Pinpoint the cell where the given text exists, returning its [x, y] midpoint coordinate. 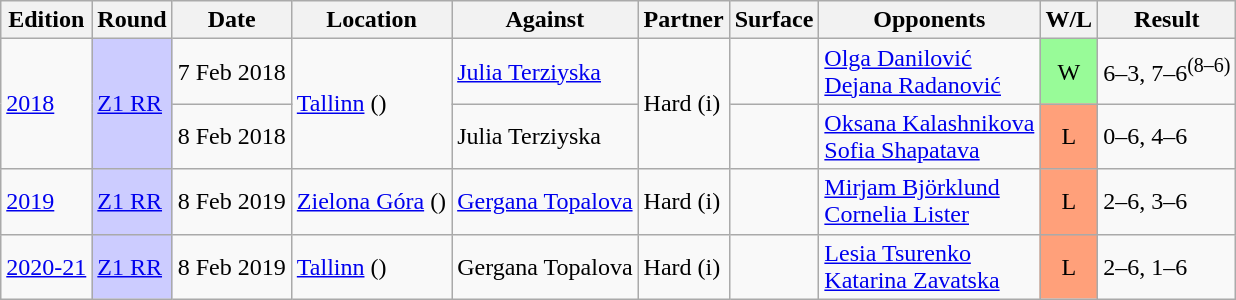
Olga Danilović Dejana Radanović [930, 72]
2018 [46, 104]
Mirjam Björklund Cornelia Lister [930, 202]
Round [132, 20]
Result [1167, 20]
Zielona Góra () [371, 202]
Oksana Kalashnikova Sofia Shapatava [930, 136]
2019 [46, 202]
6–3, 7–6(8–6) [1167, 72]
8 Feb 2018 [232, 136]
7 Feb 2018 [232, 72]
2–6, 1–6 [1167, 266]
2020-21 [46, 266]
Date [232, 20]
W [1069, 72]
Surface [774, 20]
Lesia Tsurenko Katarina Zavatska [930, 266]
W/L [1069, 20]
Edition [46, 20]
Opponents [930, 20]
0–6, 4–6 [1167, 136]
Location [371, 20]
Partner [684, 20]
2–6, 3–6 [1167, 202]
Against [545, 20]
